Extract the (X, Y) coordinate from the center of the cell holding the provided text.  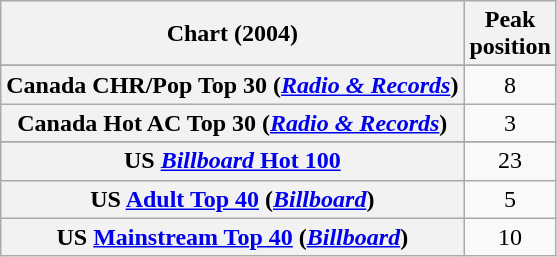
Chart (2004) (232, 34)
23 (510, 161)
Canada Hot AC Top 30 (Radio & Records) (232, 123)
Peakposition (510, 34)
US Billboard Hot 100 (232, 161)
5 (510, 199)
US Mainstream Top 40 (Billboard) (232, 237)
10 (510, 237)
3 (510, 123)
8 (510, 85)
Canada CHR/Pop Top 30 (Radio & Records) (232, 85)
US Adult Top 40 (Billboard) (232, 199)
